Pinpoint the cell where the given text exists, returning its [x, y] midpoint coordinate. 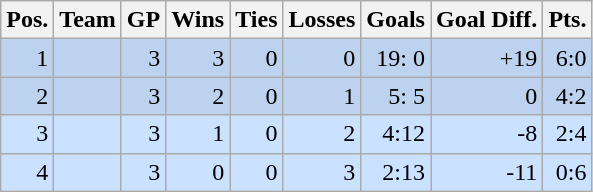
Ties [256, 20]
Wins [198, 20]
Pts. [568, 20]
2:13 [396, 172]
-8 [486, 134]
Goal Diff. [486, 20]
+19 [486, 58]
2:4 [568, 134]
Team [88, 20]
4 [28, 172]
19: 0 [396, 58]
4:12 [396, 134]
Goals [396, 20]
-11 [486, 172]
GP [143, 20]
Pos. [28, 20]
0:6 [568, 172]
Losses [322, 20]
5: 5 [396, 96]
6:0 [568, 58]
4:2 [568, 96]
